From the cell containing the given text, extract its center point as [x, y] coordinate. 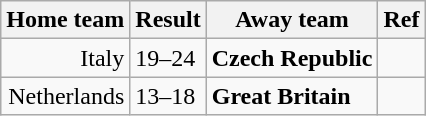
Home team [66, 20]
13–18 [168, 96]
Away team [292, 20]
Great Britain [292, 96]
Czech Republic [292, 58]
Italy [66, 58]
Netherlands [66, 96]
19–24 [168, 58]
Result [168, 20]
Ref [402, 20]
